For the text-containing cell, return its midpoint in (x, y) coordinate format. 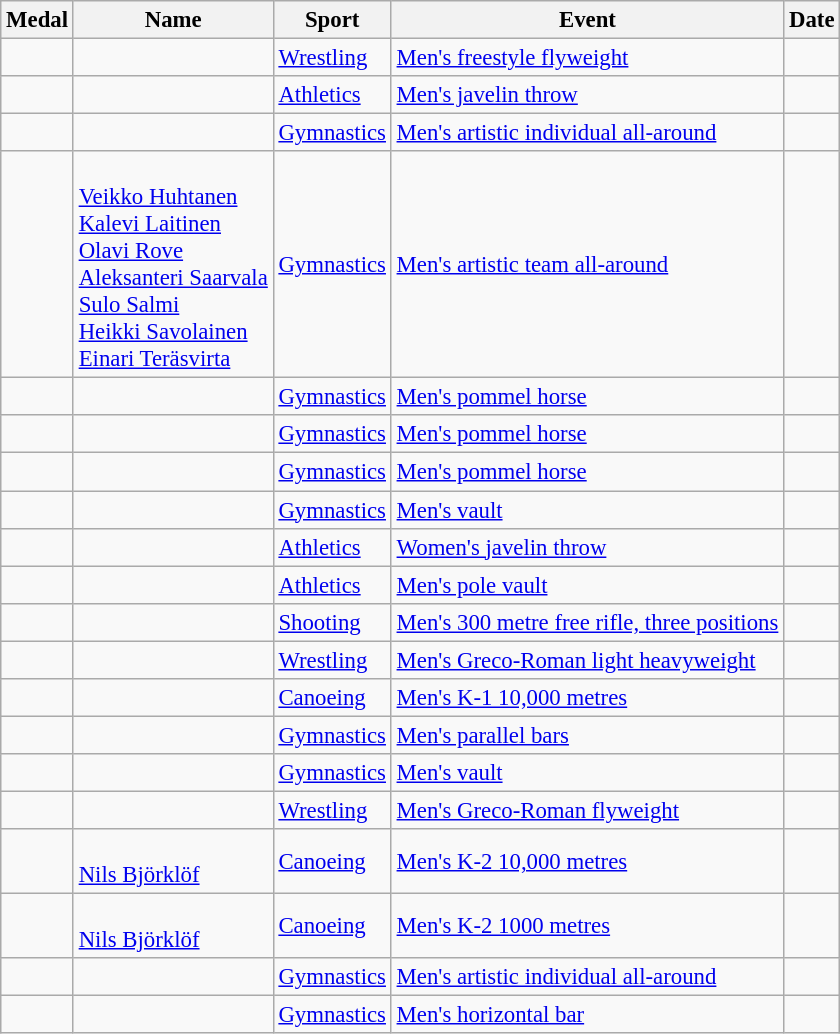
Men's freestyle flyweight (587, 58)
Sport (332, 20)
Men's parallel bars (587, 735)
Men's javelin throw (587, 95)
Shooting (332, 622)
Veikko HuhtanenKalevi LaitinenOlavi RoveAleksanteri SaarvalaSulo SalmiHeikki SavolainenEinari Teräsvirta (173, 264)
Men's horizontal bar (587, 1015)
Name (173, 20)
Men's K-1 10,000 metres (587, 698)
Men's K-2 10,000 metres (587, 862)
Men's artistic team all-around (587, 264)
Men's 300 metre free rifle, three positions (587, 622)
Men's Greco-Roman flyweight (587, 810)
Men's pole vault (587, 585)
Men's K-2 1000 metres (587, 926)
Medal (38, 20)
Men's Greco-Roman light heavyweight (587, 660)
Women's javelin throw (587, 547)
Event (587, 20)
Date (812, 20)
